From the cell containing the given text, extract its center point as (X, Y) coordinate. 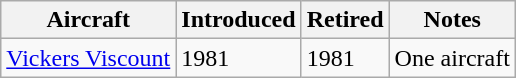
Introduced (238, 20)
Aircraft (88, 20)
Retired (345, 20)
Notes (452, 20)
One aircraft (452, 58)
Vickers Viscount (88, 58)
